Extract the (x, y) coordinate from the center of the cell holding the provided text.  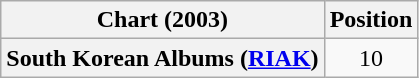
Chart (2003) (162, 20)
South Korean Albums (RIAK) (162, 58)
Position (371, 20)
10 (371, 58)
